Scan for the cell matching the given text and deliver its (x, y) coordinate at center. 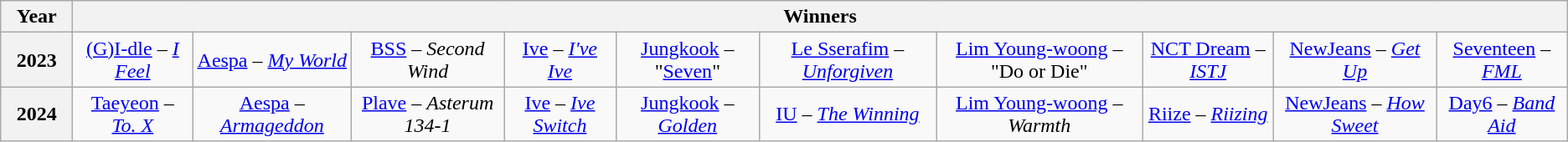
Aespa – Armageddon (272, 114)
Ive – Ive Switch (560, 114)
Ive – I've Ive (560, 60)
2024 (37, 114)
Lim Young-woong – "Do or Die" (1039, 60)
Jungkook – "Seven" (687, 60)
Jungkook – Golden (687, 114)
Plave – Asterum 134-1 (428, 114)
NewJeans – Get Up (1355, 60)
NCT Dream – ISTJ (1208, 60)
BSS – Second Wind (428, 60)
Seventeen – FML (1501, 60)
Year (37, 17)
NewJeans – How Sweet (1355, 114)
Lim Young-woong – Warmth (1039, 114)
Winners (820, 17)
Taeyeon – To. X (132, 114)
Aespa – My World (272, 60)
IU – The Winning (848, 114)
(G)I-dle – I Feel (132, 60)
Le Sserafim – Unforgiven (848, 60)
Day6 – Band Aid (1501, 114)
2023 (37, 60)
Riize – Riizing (1208, 114)
